Identify which cell holds the provided text, then report its (x, y) central coordinate. 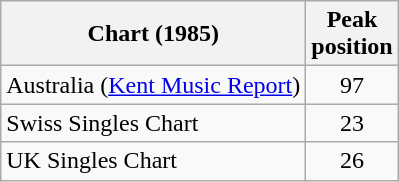
97 (352, 85)
UK Singles Chart (154, 161)
23 (352, 123)
Peakposition (352, 34)
Swiss Singles Chart (154, 123)
26 (352, 161)
Australia (Kent Music Report) (154, 85)
Chart (1985) (154, 34)
